Return (X, Y) of the center of cell containing provided text 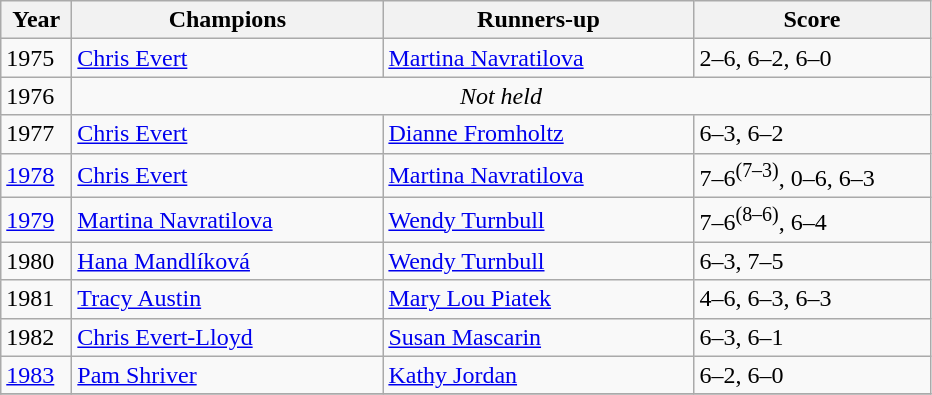
6–2, 6–0 (812, 375)
Score (812, 20)
1975 (36, 58)
4–6, 6–3, 6–3 (812, 299)
1981 (36, 299)
Pam Shriver (228, 375)
Year (36, 20)
1976 (36, 96)
6–3, 7–5 (812, 261)
1982 (36, 337)
Hana Mandlíková (228, 261)
Runners-up (538, 20)
Mary Lou Piatek (538, 299)
7–6(8–6), 6–4 (812, 220)
1979 (36, 220)
Kathy Jordan (538, 375)
1977 (36, 134)
1980 (36, 261)
6–3, 6–2 (812, 134)
Champions (228, 20)
Dianne Fromholtz (538, 134)
Chris Evert-Lloyd (228, 337)
1978 (36, 176)
6–3, 6–1 (812, 337)
Susan Mascarin (538, 337)
Not held (501, 96)
2–6, 6–2, 6–0 (812, 58)
Tracy Austin (228, 299)
1983 (36, 375)
7–6(7–3), 0–6, 6–3 (812, 176)
